Find where the given text appears and provide that cell's center as [x, y] coordinate. 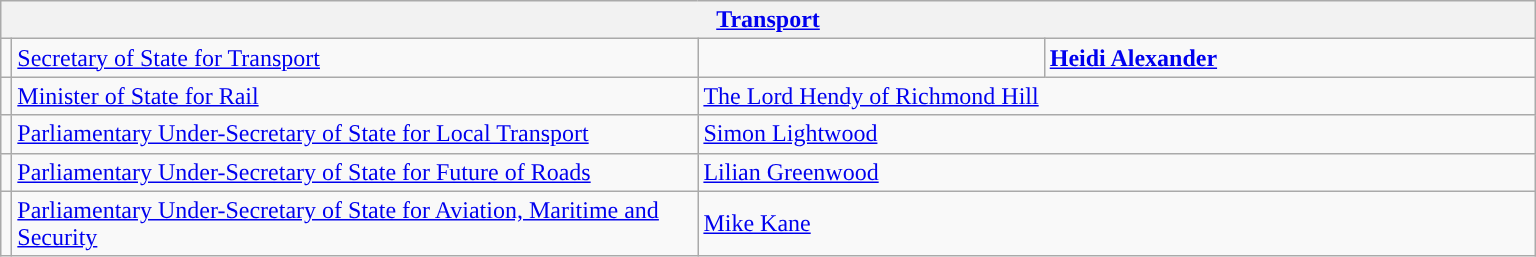
Simon Lightwood [1116, 134]
Mike Kane [1116, 224]
Transport [768, 20]
Lilian Greenwood [1116, 172]
Heidi Alexander [1290, 58]
Parliamentary Under-Secretary of State for Future of Roads [355, 172]
Parliamentary Under-Secretary of State for Local Transport [355, 134]
Secretary of State for Transport [355, 58]
Minister of State for Rail [355, 96]
Parliamentary Under-Secretary of State for Aviation, Maritime and Security [355, 224]
The Lord Hendy of Richmond Hill [1116, 96]
